Detect which cell encompasses the target text, then output its (X, Y) center coordinate. 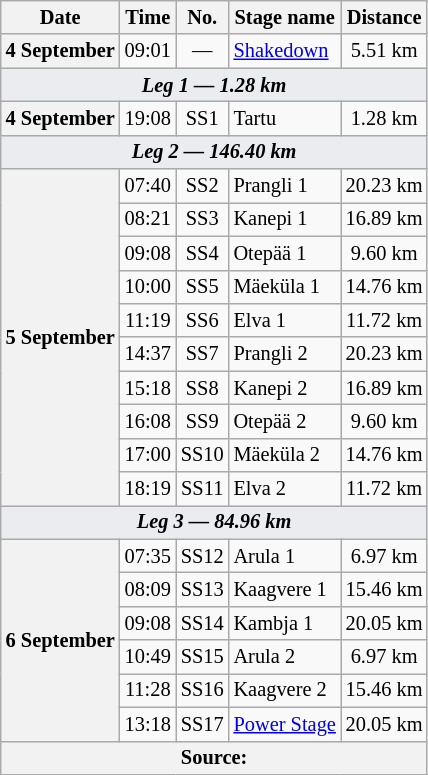
07:40 (148, 186)
08:21 (148, 219)
11:19 (148, 320)
SS17 (202, 724)
SS16 (202, 690)
09:01 (148, 51)
10:49 (148, 657)
SS4 (202, 253)
Leg 1 — 1.28 km (214, 85)
Tartu (285, 118)
SS1 (202, 118)
SS10 (202, 455)
SS6 (202, 320)
SS8 (202, 388)
SS9 (202, 421)
Kanepi 1 (285, 219)
Prangli 1 (285, 186)
Otepää 1 (285, 253)
SS13 (202, 589)
SS2 (202, 186)
17:00 (148, 455)
Date (60, 17)
Arula 2 (285, 657)
Kaagvere 2 (285, 690)
18:19 (148, 489)
Leg 2 — 146.40 km (214, 152)
Kambja 1 (285, 623)
5 September (60, 338)
Mäeküla 2 (285, 455)
Shakedown (285, 51)
15:18 (148, 388)
Mäeküla 1 (285, 287)
SS14 (202, 623)
Elva 2 (285, 489)
No. (202, 17)
10:00 (148, 287)
11:28 (148, 690)
Elva 1 (285, 320)
SS7 (202, 354)
SS11 (202, 489)
Source: (214, 758)
Kaagvere 1 (285, 589)
07:35 (148, 556)
13:18 (148, 724)
Leg 3 — 84.96 km (214, 522)
Arula 1 (285, 556)
SS15 (202, 657)
Kanepi 2 (285, 388)
Prangli 2 (285, 354)
Distance (384, 17)
Otepää 2 (285, 421)
Stage name (285, 17)
16:08 (148, 421)
SS5 (202, 287)
6 September (60, 640)
SS3 (202, 219)
08:09 (148, 589)
SS12 (202, 556)
14:37 (148, 354)
1.28 km (384, 118)
Time (148, 17)
— (202, 51)
Power Stage (285, 724)
19:08 (148, 118)
5.51 km (384, 51)
